Identify which cell holds the provided text, then report its [X, Y] central coordinate. 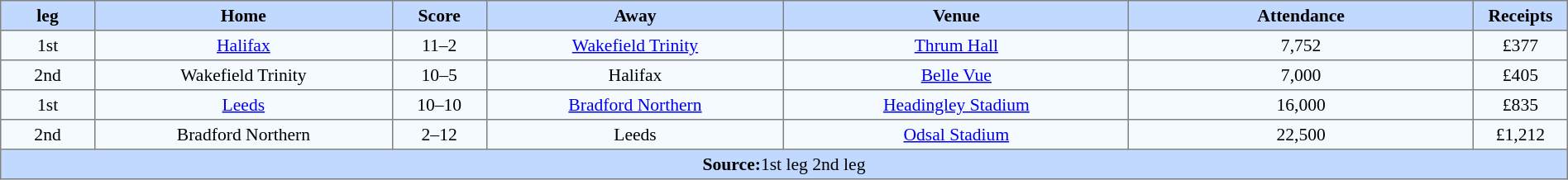
£377 [1521, 45]
£1,212 [1521, 135]
7,752 [1302, 45]
10–5 [439, 75]
Belle Vue [956, 75]
10–10 [439, 105]
22,500 [1302, 135]
£835 [1521, 105]
Receipts [1521, 16]
7,000 [1302, 75]
Venue [956, 16]
Attendance [1302, 16]
£405 [1521, 75]
Thrum Hall [956, 45]
11–2 [439, 45]
Odsal Stadium [956, 135]
Headingley Stadium [956, 105]
leg [48, 16]
16,000 [1302, 105]
2–12 [439, 135]
Away [635, 16]
Home [243, 16]
Score [439, 16]
Source:1st leg 2nd leg [784, 164]
